Pinpoint the cell where the given text exists, returning its (x, y) midpoint coordinate. 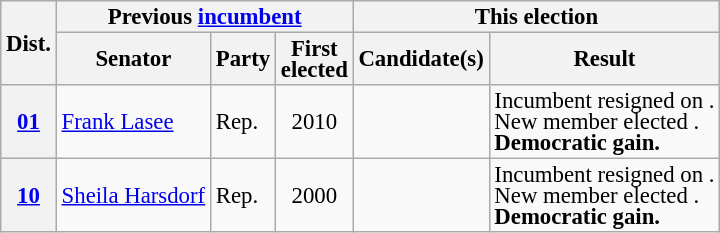
Dist. (29, 43)
Previous incumbent (204, 17)
Party (242, 60)
Result (604, 60)
Sheila Harsdorf (133, 196)
This election (536, 17)
Frank Lasee (133, 122)
2000 (314, 196)
2010 (314, 122)
Senator (133, 60)
01 (29, 122)
10 (29, 196)
Firstelected (314, 60)
Candidate(s) (421, 60)
